Locate the cell with the specified text and output its (X, Y) center coordinate. 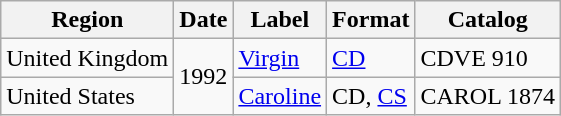
Label (280, 20)
United Kingdom (88, 58)
CAROL 1874 (488, 96)
Catalog (488, 20)
CD, CS (371, 96)
1992 (204, 77)
Format (371, 20)
CD (371, 58)
CDVE 910 (488, 58)
Date (204, 20)
Region (88, 20)
Virgin (280, 58)
Caroline (280, 96)
United States (88, 96)
